Determine the [X, Y] coordinate at the center of the cell enclosing the given text.  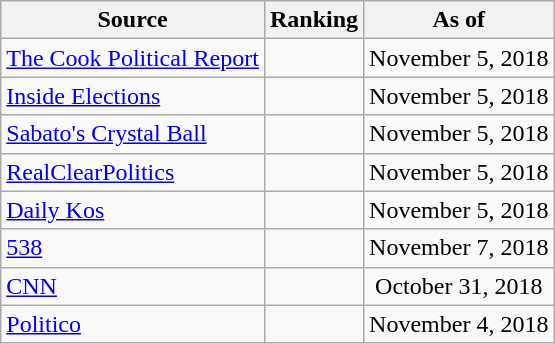
538 [133, 248]
November 4, 2018 [459, 324]
The Cook Political Report [133, 58]
Inside Elections [133, 96]
CNN [133, 286]
October 31, 2018 [459, 286]
As of [459, 20]
Source [133, 20]
Ranking [314, 20]
Sabato's Crystal Ball [133, 134]
November 7, 2018 [459, 248]
Daily Kos [133, 210]
RealClearPolitics [133, 172]
Politico [133, 324]
